Provide the (x, y) coordinate of the cell's center where the given text is located.  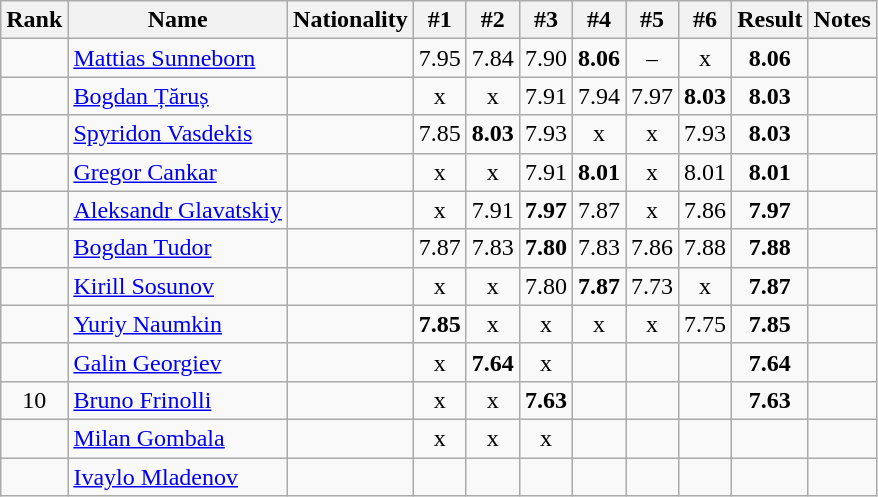
#3 (546, 20)
#5 (652, 20)
7.73 (652, 286)
Mattias Sunneborn (178, 58)
#2 (492, 20)
Ivaylo Mladenov (178, 477)
Bogdan Tudor (178, 248)
Aleksandr Glavatskiy (178, 210)
7.94 (598, 96)
#6 (706, 20)
7.84 (492, 58)
Yuriy Naumkin (178, 324)
Bruno Frinolli (178, 400)
7.90 (546, 58)
Result (770, 20)
Nationality (351, 20)
Galin Georgiev (178, 362)
Kirill Sosunov (178, 286)
7.95 (440, 58)
Bogdan Țăruș (178, 96)
Rank (34, 20)
#4 (598, 20)
– (652, 58)
Notes (842, 20)
Milan Gombala (178, 438)
7.75 (706, 324)
Gregor Cankar (178, 172)
Name (178, 20)
#1 (440, 20)
Spyridon Vasdekis (178, 134)
10 (34, 400)
